Capture the cell that displays the provided text and extract its [X, Y] central coordinate. 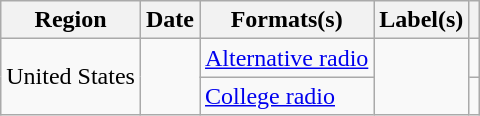
Formats(s) [287, 20]
College radio [287, 96]
Date [170, 20]
Region [71, 20]
United States [71, 77]
Label(s) [422, 20]
Alternative radio [287, 58]
